Pinpoint the cell where the given text exists, returning its [x, y] midpoint coordinate. 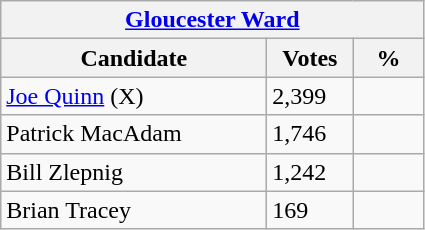
% [388, 58]
1,242 [310, 172]
Votes [310, 58]
Candidate [134, 58]
Brian Tracey [134, 210]
Gloucester Ward [212, 20]
Joe Quinn (X) [134, 96]
1,746 [310, 134]
2,399 [310, 96]
Patrick MacAdam [134, 134]
Bill Zlepnig [134, 172]
169 [310, 210]
